Extract the [X, Y] coordinate from the center of the cell holding the provided text.  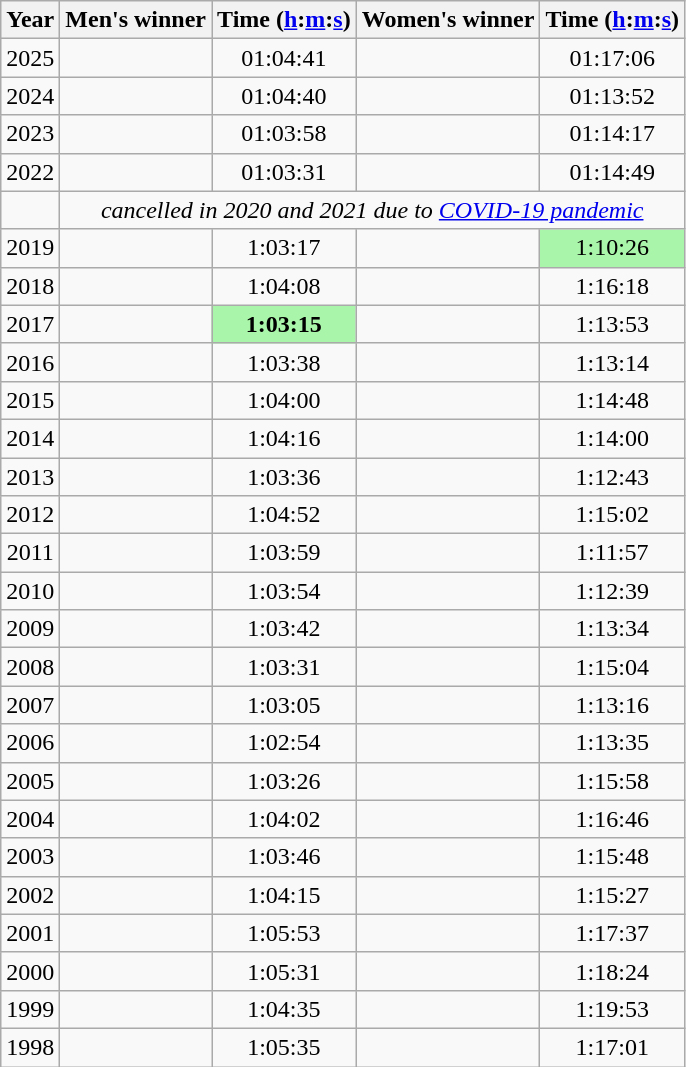
1:13:16 [612, 705]
2006 [30, 743]
1:03:15 [284, 324]
1:13:14 [612, 362]
2024 [30, 96]
1:10:26 [612, 248]
1:03:54 [284, 591]
1:03:05 [284, 705]
1:14:00 [612, 438]
01:03:58 [284, 134]
1:04:00 [284, 400]
1:19:53 [612, 1009]
2013 [30, 477]
1:03:17 [284, 248]
2015 [30, 400]
01:13:52 [612, 96]
Women's winner [448, 20]
1:05:53 [284, 933]
1:15:04 [612, 667]
1:18:24 [612, 971]
1:17:01 [612, 1047]
1:03:46 [284, 857]
2011 [30, 553]
Men's winner [136, 20]
2012 [30, 515]
1:05:31 [284, 971]
2001 [30, 933]
01:14:49 [612, 172]
1:04:02 [284, 819]
1:04:52 [284, 515]
1:16:46 [612, 819]
2018 [30, 286]
1:04:08 [284, 286]
1:03:38 [284, 362]
1:17:37 [612, 933]
1:14:48 [612, 400]
01:14:17 [612, 134]
2003 [30, 857]
2004 [30, 819]
2025 [30, 58]
2016 [30, 362]
1:15:58 [612, 781]
1998 [30, 1047]
1:03:42 [284, 629]
1:03:31 [284, 667]
2008 [30, 667]
1:12:39 [612, 591]
2017 [30, 324]
1:03:59 [284, 553]
01:17:06 [612, 58]
1:11:57 [612, 553]
2010 [30, 591]
1:12:43 [612, 477]
cancelled in 2020 and 2021 due to COVID-19 pandemic [372, 210]
1:13:53 [612, 324]
1:16:18 [612, 286]
2005 [30, 781]
2009 [30, 629]
2002 [30, 895]
2000 [30, 971]
1:03:36 [284, 477]
01:03:31 [284, 172]
2014 [30, 438]
1:15:48 [612, 857]
Year [30, 20]
1:04:15 [284, 895]
1:04:16 [284, 438]
1:13:34 [612, 629]
1:04:35 [284, 1009]
1:15:27 [612, 895]
01:04:40 [284, 96]
1:05:35 [284, 1047]
1:13:35 [612, 743]
2023 [30, 134]
01:04:41 [284, 58]
1:02:54 [284, 743]
1:03:26 [284, 781]
2007 [30, 705]
2022 [30, 172]
1999 [30, 1009]
1:15:02 [612, 515]
2019 [30, 248]
